Provide the [X, Y] coordinate of the cell's center where the given text is located.  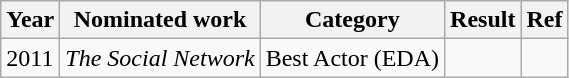
2011 [30, 58]
Best Actor (EDA) [352, 58]
Nominated work [160, 20]
Year [30, 20]
Category [352, 20]
The Social Network [160, 58]
Ref [544, 20]
Result [483, 20]
